Search for the cell housing the specified text and yield its (x, y) center coordinate. 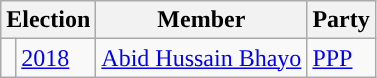
Party (341, 20)
Member (202, 20)
Election (48, 20)
Abid Hussain Bhayo (202, 58)
2018 (56, 58)
PPP (341, 58)
